Pinpoint the cell where the given text exists, returning its (x, y) midpoint coordinate. 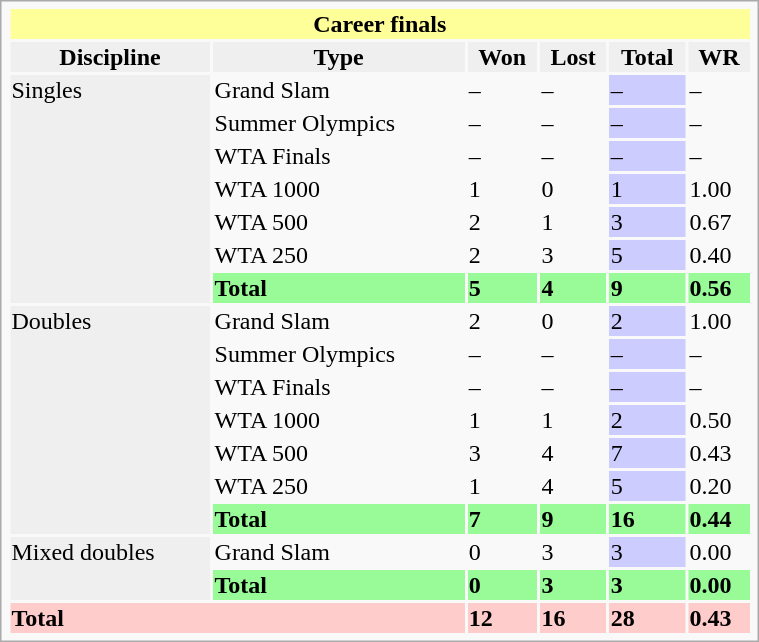
0.50 (719, 420)
Lost (573, 57)
0.20 (719, 486)
Doubles (110, 420)
Mixed doubles (110, 568)
0.40 (719, 255)
WR (719, 57)
Type (338, 57)
Singles (110, 189)
0.56 (719, 288)
Discipline (110, 57)
28 (647, 618)
0.67 (719, 222)
Career finals (380, 24)
Won (502, 57)
12 (502, 618)
0.44 (719, 519)
